Capture the cell that displays the provided text and extract its [X, Y] central coordinate. 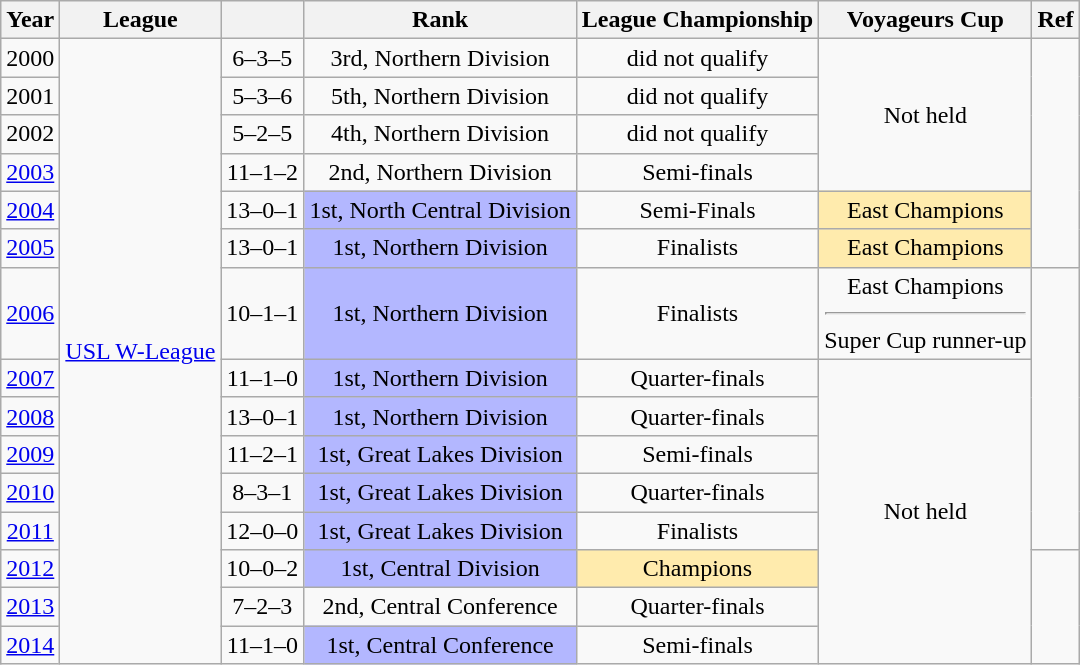
2004 [30, 210]
8–3–1 [262, 492]
Year [30, 20]
11–1–2 [262, 172]
Champions [697, 569]
Semi-Finals [697, 210]
Rank [440, 20]
2005 [30, 248]
Ref [1056, 20]
4th, Northern Division [440, 134]
League Championship [697, 20]
2009 [30, 454]
2001 [30, 96]
2nd, Central Conference [440, 607]
East ChampionsSuper Cup runner-up [926, 313]
3rd, Northern Division [440, 58]
2012 [30, 569]
2007 [30, 378]
2014 [30, 645]
6–3–5 [262, 58]
5th, Northern Division [440, 96]
5–3–6 [262, 96]
1st, Central Conference [440, 645]
12–0–0 [262, 531]
10–1–1 [262, 313]
2006 [30, 313]
2003 [30, 172]
2000 [30, 58]
2011 [30, 531]
2002 [30, 134]
USL W-League [140, 352]
2013 [30, 607]
7–2–3 [262, 607]
1st, Central Division [440, 569]
1st, North Central Division [440, 210]
League [140, 20]
11–2–1 [262, 454]
Voyageurs Cup [926, 20]
2010 [30, 492]
2008 [30, 416]
2nd, Northern Division [440, 172]
5–2–5 [262, 134]
10–0–2 [262, 569]
